Return (X, Y) of the center of cell containing provided text 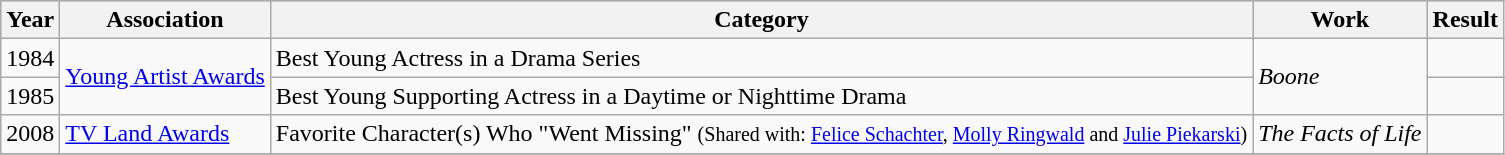
1984 (30, 58)
Favorite Character(s) Who "Went Missing" (Shared with: Felice Schachter, Molly Ringwald and Julie Piekarski) (761, 134)
Result (1465, 20)
The Facts of Life (1340, 134)
Boone (1340, 77)
Young Artist Awards (165, 77)
Work (1340, 20)
Category (761, 20)
TV Land Awards (165, 134)
1985 (30, 96)
Year (30, 20)
2008 (30, 134)
Association (165, 20)
Best Young Actress in a Drama Series (761, 58)
Best Young Supporting Actress in a Daytime or Nighttime Drama (761, 96)
